Find where the given text appears and provide that cell's center as (x, y) coordinate. 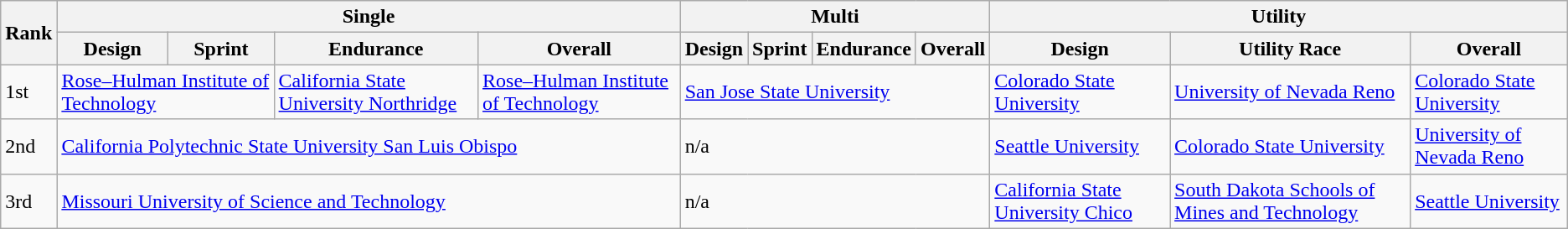
Multi (835, 17)
Rank (28, 33)
3rd (28, 201)
California Polytechnic State University San Luis Obispo (369, 146)
2nd (28, 146)
1st (28, 92)
California State University Chico (1081, 201)
Missouri University of Science and Technology (369, 201)
San Jose State University (835, 92)
South Dakota Schools of Mines and Technology (1290, 201)
Single (369, 17)
Utility (1278, 17)
California State University Northridge (375, 92)
Utility Race (1290, 49)
